Output the [X, Y] coordinate of the center of the cell containing the given text.  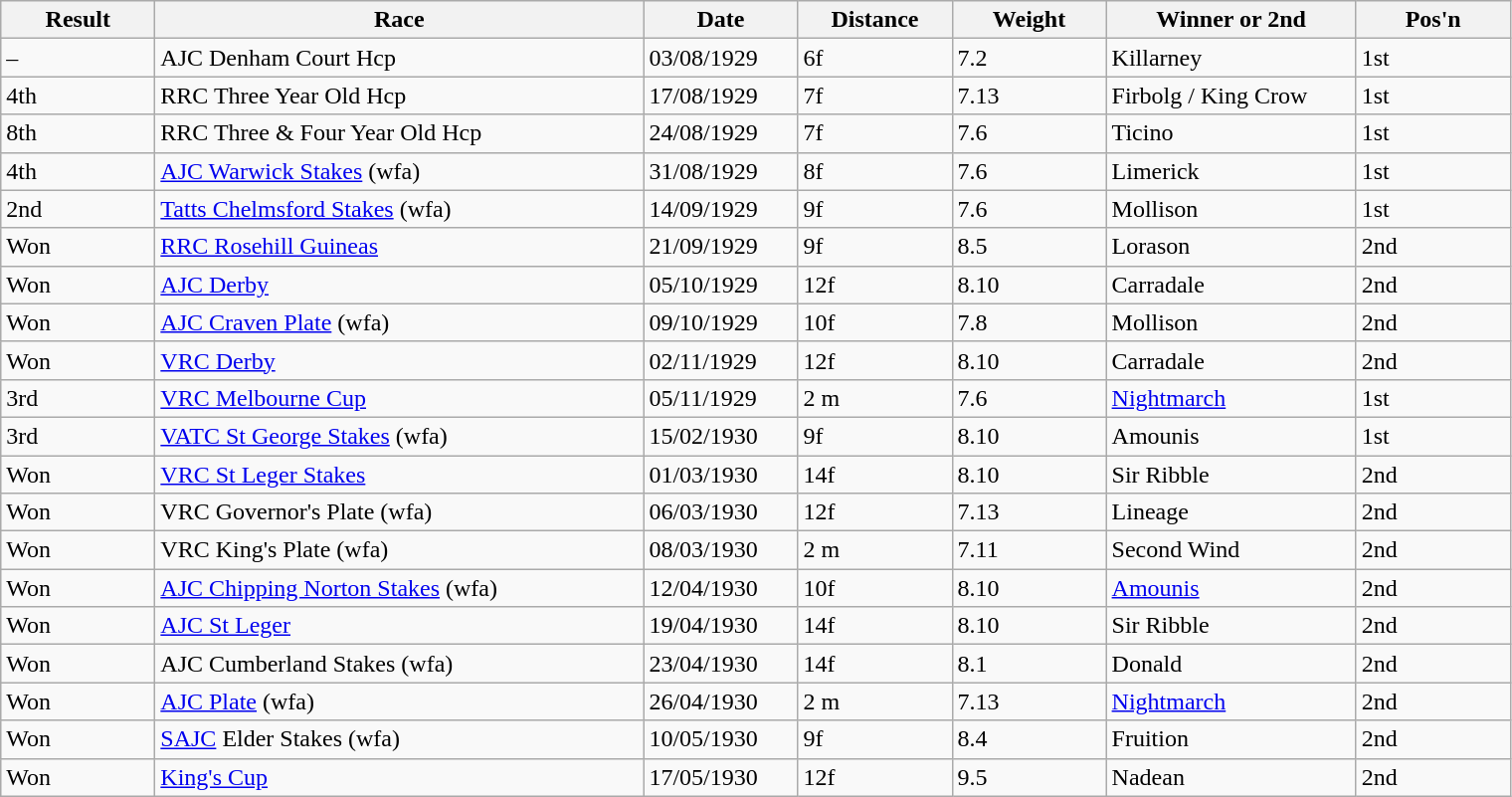
VRC Derby [400, 360]
10/05/1930 [720, 739]
Second Wind [1231, 550]
02/11/1929 [720, 360]
Donald [1231, 664]
VRC Melbourne Cup [400, 398]
08/03/1930 [720, 550]
AJC St Leger [400, 626]
Result [78, 20]
AJC Craven Plate (wfa) [400, 322]
Tatts Chelmsford Stakes (wfa) [400, 209]
AJC Plate (wfa) [400, 701]
8.4 [1029, 739]
Winner or 2nd [1231, 20]
23/04/1930 [720, 664]
21/09/1929 [720, 247]
Lineage [1231, 512]
Firbolg / King Crow [1231, 96]
Weight [1029, 20]
03/08/1929 [720, 58]
AJC Derby [400, 285]
SAJC Elder Stakes (wfa) [400, 739]
9.5 [1029, 777]
Ticino [1231, 133]
Nadean [1231, 777]
King's Cup [400, 777]
AJC Denham Court Hcp [400, 58]
17/05/1930 [720, 777]
14/09/1929 [720, 209]
31/08/1929 [720, 171]
09/10/1929 [720, 322]
– [78, 58]
Date [720, 20]
06/03/1930 [720, 512]
AJC Chipping Norton Stakes (wfa) [400, 588]
VRC Governor's Plate (wfa) [400, 512]
12/04/1930 [720, 588]
15/02/1930 [720, 436]
01/03/1930 [720, 475]
Fruition [1231, 739]
RRC Three Year Old Hcp [400, 96]
24/08/1929 [720, 133]
8f [875, 171]
26/04/1930 [720, 701]
Lorason [1231, 247]
Distance [875, 20]
AJC Warwick Stakes (wfa) [400, 171]
Pos'n [1432, 20]
8th [78, 133]
VATC St George Stakes (wfa) [400, 436]
VRC St Leger Stakes [400, 475]
8.1 [1029, 664]
8.5 [1029, 247]
05/10/1929 [720, 285]
VRC King's Plate (wfa) [400, 550]
17/08/1929 [720, 96]
Limerick [1231, 171]
RRC Three & Four Year Old Hcp [400, 133]
7.2 [1029, 58]
7.8 [1029, 322]
05/11/1929 [720, 398]
19/04/1930 [720, 626]
7.11 [1029, 550]
Killarney [1231, 58]
6f [875, 58]
Race [400, 20]
AJC Cumberland Stakes (wfa) [400, 664]
RRC Rosehill Guineas [400, 247]
